Detect which cell encompasses the target text, then output its [x, y] center coordinate. 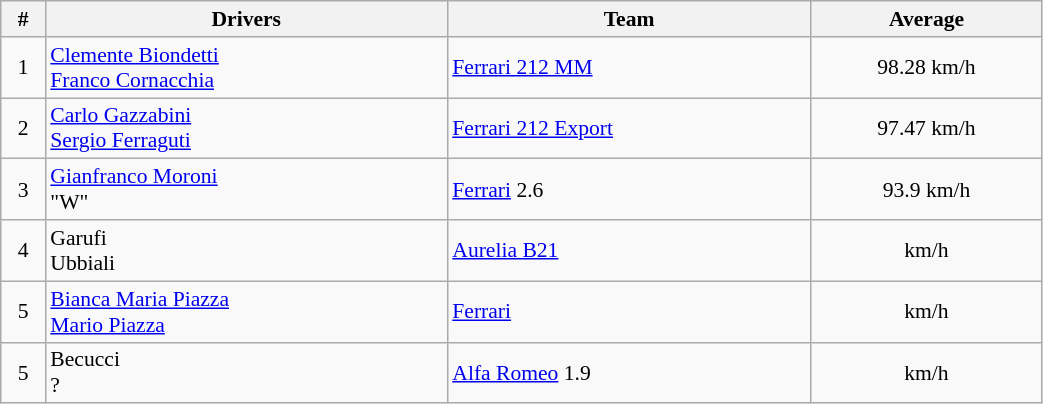
97.47 km/h [926, 128]
Drivers [246, 19]
Clemente Biondetti Franco Cornacchia [246, 68]
Ferrari 2.6 [629, 190]
Alfa Romeo 1.9 [629, 372]
Ferrari 212 Export [629, 128]
98.28 km/h [926, 68]
1 [24, 68]
Team [629, 19]
2 [24, 128]
Carlo Gazzabini Sergio Ferraguti [246, 128]
# [24, 19]
Becucci ? [246, 372]
4 [24, 250]
Bianca Maria Piazza Mario Piazza [246, 312]
Ferrari [629, 312]
Gianfranco Moroni "W" [246, 190]
93.9 km/h [926, 190]
Ferrari 212 MM [629, 68]
3 [24, 190]
Average [926, 19]
Garufi Ubbiali [246, 250]
Aurelia B21 [629, 250]
